Determine the [X, Y] coordinate at the center of the cell enclosing the given text.  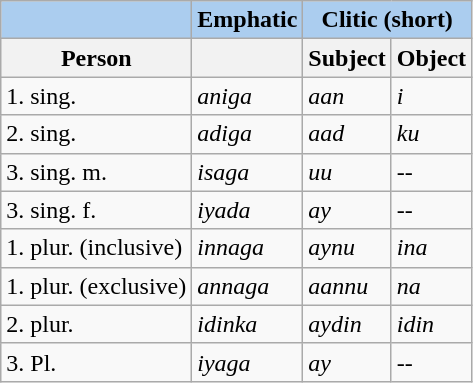
aniga [248, 96]
idin [431, 324]
ku [431, 134]
idinka [248, 324]
aydin [347, 324]
Object [431, 58]
1. plur. (exclusive) [96, 286]
Subject [347, 58]
isaga [248, 172]
Emphatic [248, 20]
Person [96, 58]
annaga [248, 286]
adiga [248, 134]
innaga [248, 248]
2. sing. [96, 134]
aad [347, 134]
iyada [248, 210]
na [431, 286]
1. plur. (inclusive) [96, 248]
1. sing. [96, 96]
iyaga [248, 362]
uu [347, 172]
2. plur. [96, 324]
aannu [347, 286]
Clitic (short) [388, 20]
ina [431, 248]
i [431, 96]
3. sing. f. [96, 210]
3. sing. m. [96, 172]
aan [347, 96]
3. Pl. [96, 362]
aynu [347, 248]
